Capture the cell that displays the provided text and extract its (X, Y) central coordinate. 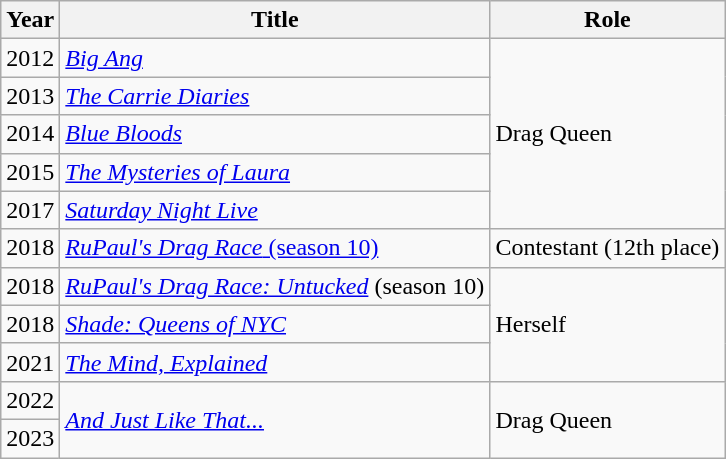
2015 (30, 172)
Saturday Night Live (275, 210)
The Mind, Explained (275, 362)
RuPaul's Drag Race (season 10) (275, 248)
Contestant (12th place) (608, 248)
RuPaul's Drag Race: Untucked (season 10) (275, 286)
2022 (30, 400)
Big Ang (275, 58)
Title (275, 20)
The Mysteries of Laura (275, 172)
Shade: Queens of NYC (275, 324)
2012 (30, 58)
Role (608, 20)
2014 (30, 134)
2023 (30, 438)
The Carrie Diaries (275, 96)
Year (30, 20)
2013 (30, 96)
Blue Bloods (275, 134)
Herself (608, 324)
2017 (30, 210)
2021 (30, 362)
And Just Like That... (275, 419)
